Search for the cell housing the specified text and yield its [x, y] center coordinate. 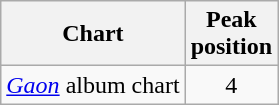
Chart [93, 34]
Gaon album chart [93, 85]
Peakposition [231, 34]
4 [231, 85]
